Capture the cell that displays the provided text and extract its (X, Y) central coordinate. 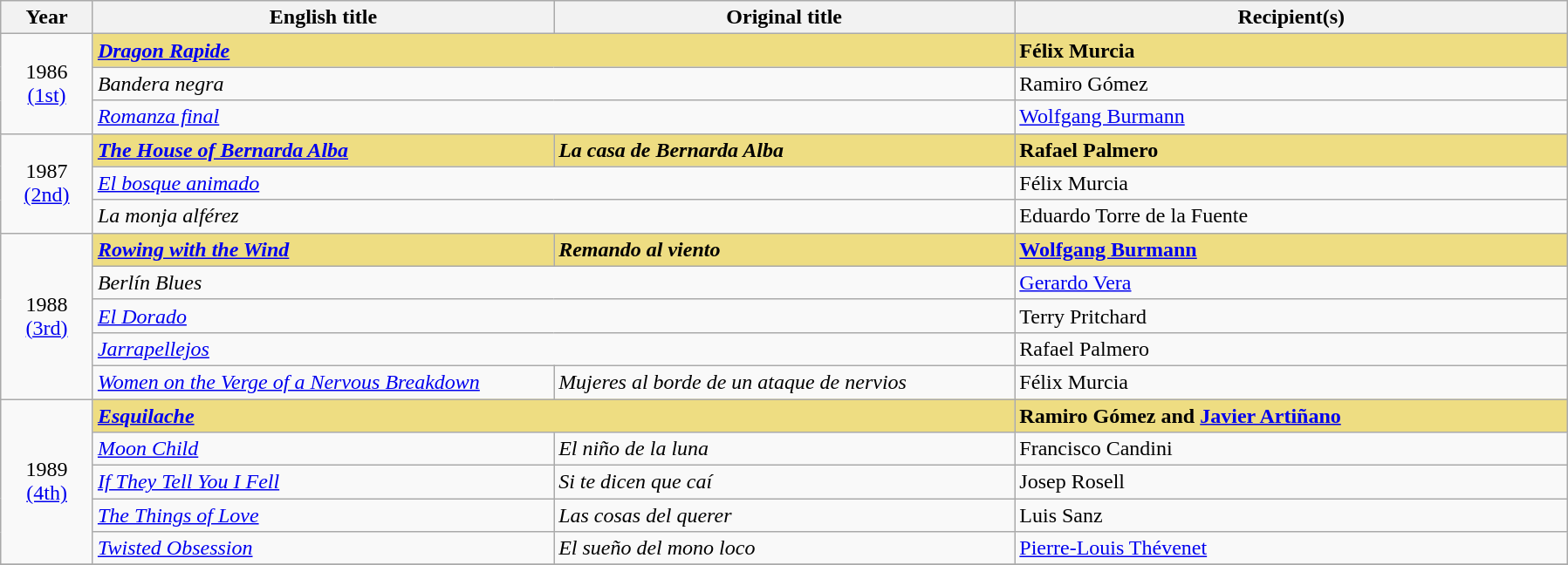
Remando al viento (784, 249)
Las cosas del querer (784, 515)
Twisted Obsession (323, 548)
The Things of Love (323, 515)
El sueño del mono loco (784, 548)
1988(3rd) (47, 316)
The House of Bernarda Alba (323, 150)
Recipient(s) (1291, 17)
Terry Pritchard (1291, 316)
El Dorado (553, 316)
Moon Child (323, 449)
Josep Rosell (1291, 482)
Francisco Candini (1291, 449)
English title (323, 17)
Women on the Verge of a Nervous Breakdown (323, 382)
Eduardo Torre de la Fuente (1291, 216)
El niño de la luna (784, 449)
Ramiro Gómez (1291, 84)
1987(2nd) (47, 183)
1986(1st) (47, 84)
El bosque animado (553, 183)
Gerardo Vera (1291, 282)
Pierre-Louis Thévenet (1291, 548)
Romanza final (553, 117)
Rowing with the Wind (323, 249)
Dragon Rapide (553, 51)
Original title (784, 17)
1989(4th) (47, 482)
Mujeres al borde de un ataque de nervios (784, 382)
Ramiro Gómez and Javier Artiñano (1291, 416)
If They Tell You I Fell (323, 482)
Jarrapellejos (553, 349)
Bandera negra (553, 84)
La monja alférez (553, 216)
Luis Sanz (1291, 515)
Si te dicen que caí (784, 482)
Year (47, 17)
La casa de Bernarda Alba (784, 150)
Berlín Blues (553, 282)
Esquilache (553, 416)
